Determine the (x, y) coordinate at the center of the cell enclosing the given text.  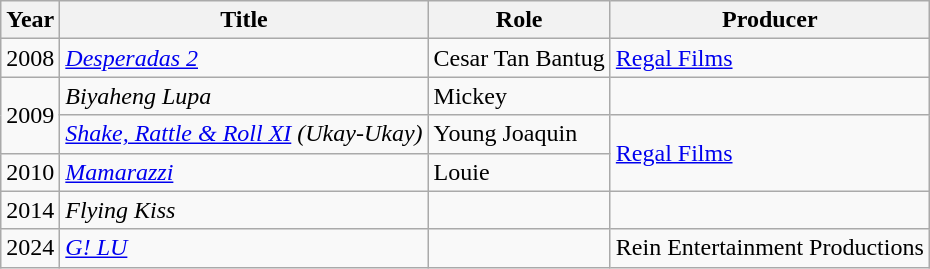
Mamarazzi (244, 172)
Rein Entertainment Productions (770, 248)
Year (30, 20)
2024 (30, 248)
Title (244, 20)
Biyaheng Lupa (244, 96)
Cesar Tan Bantug (519, 58)
Young Joaquin (519, 134)
Desperadas 2 (244, 58)
Mickey (519, 96)
G! LU (244, 248)
2010 (30, 172)
Role (519, 20)
Producer (770, 20)
2009 (30, 115)
Louie (519, 172)
2014 (30, 210)
Shake, Rattle & Roll XI (Ukay-Ukay) (244, 134)
2008 (30, 58)
Flying Kiss (244, 210)
